Return (x, y) of the center of cell containing provided text 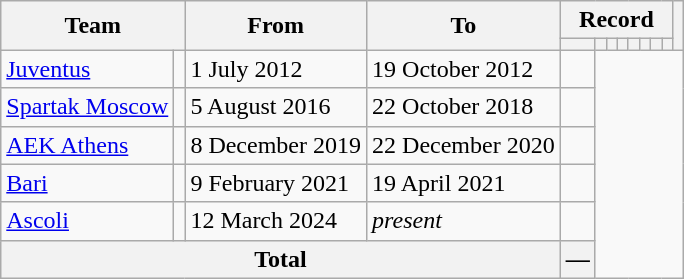
Spartak Moscow (88, 107)
Total (280, 259)
Bari (88, 183)
22 October 2018 (464, 107)
Juventus (88, 69)
12 March 2024 (276, 221)
AEK Athens (88, 145)
Ascoli (88, 221)
Record (616, 20)
To (464, 26)
5 August 2016 (276, 107)
9 February 2021 (276, 183)
8 December 2019 (276, 145)
Team (93, 26)
— (578, 259)
22 December 2020 (464, 145)
From (276, 26)
19 April 2021 (464, 183)
1 July 2012 (276, 69)
present (464, 221)
19 October 2012 (464, 69)
